Scan for the cell matching the given text and deliver its (X, Y) coordinate at center. 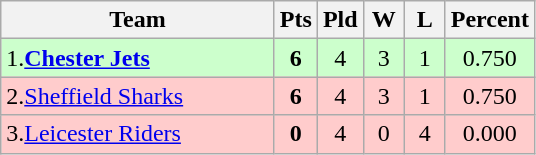
W (384, 20)
Team (138, 20)
L (424, 20)
0.000 (490, 134)
1.Chester Jets (138, 58)
Percent (490, 20)
Pts (296, 20)
2.Sheffield Sharks (138, 96)
3.Leicester Riders (138, 134)
Pld (340, 20)
